Locate the cell with the specified text and output its (x, y) center coordinate. 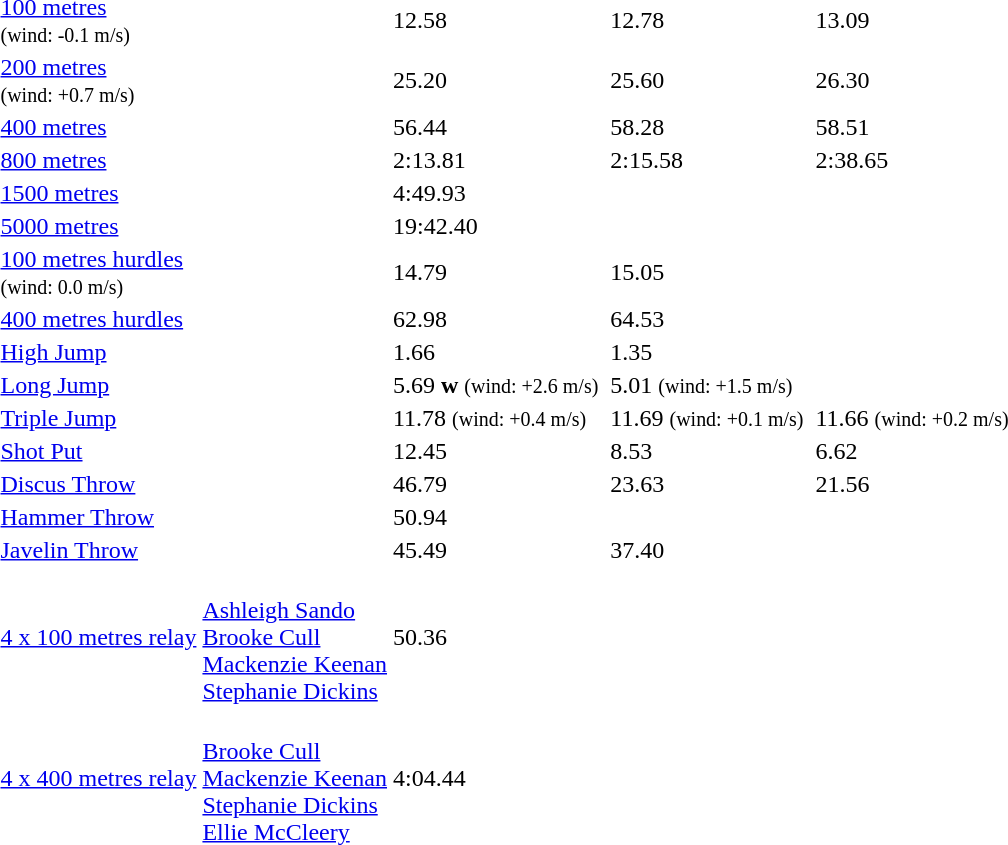
1.35 (707, 352)
46.79 (496, 484)
62.98 (496, 319)
56.44 (496, 127)
15.05 (707, 272)
11.69 (wind: +0.1 m/s) (707, 418)
23.63 (707, 484)
2:15.58 (707, 160)
58.28 (707, 127)
25.60 (707, 80)
64.53 (707, 319)
19:42.40 (496, 226)
4:49.93 (496, 193)
25.20 (496, 80)
Ashleigh Sando Brooke Cull Mackenzie Keenan Stephanie Dickins (295, 637)
50.36 (496, 637)
45.49 (496, 550)
2:13.81 (496, 160)
11.78 (wind: +0.4 m/s) (496, 418)
1.66 (496, 352)
8.53 (707, 451)
50.94 (496, 517)
12.45 (496, 451)
37.40 (707, 550)
5.01 (wind: +1.5 m/s) (707, 385)
5.69 w (wind: +2.6 m/s) (496, 385)
14.79 (496, 272)
